From the cell containing the given text, extract its center point as (x, y) coordinate. 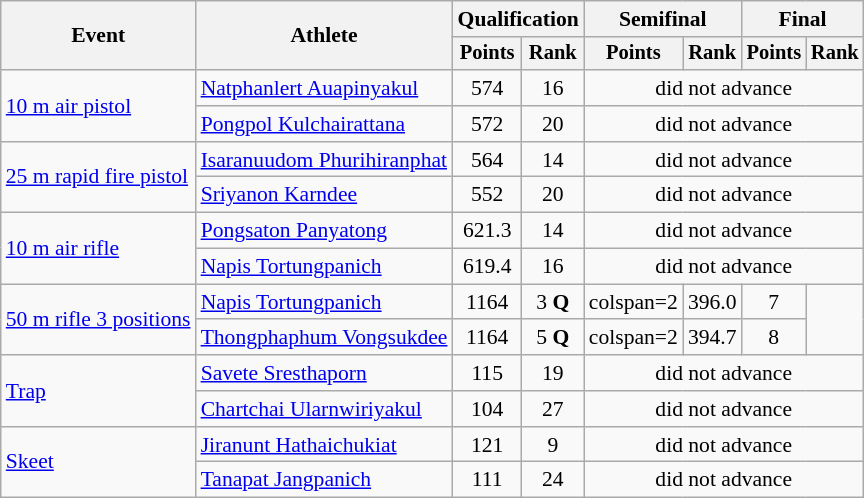
3 Q (553, 302)
Qualification (518, 19)
Sriyanon Karndee (324, 195)
Thongphaphum Vongsukdee (324, 338)
5 Q (553, 338)
619.4 (488, 267)
Pongpol Kulchairattana (324, 124)
Chartchai Ularnwiriyakul (324, 409)
621.3 (488, 231)
Athlete (324, 36)
111 (488, 480)
552 (488, 195)
25 m rapid fire pistol (98, 178)
Tanapat Jangpanich (324, 480)
Semifinal (663, 19)
Trap (98, 390)
8 (774, 338)
Pongsaton Panyatong (324, 231)
394.7 (712, 338)
Final (803, 19)
10 m air rifle (98, 248)
Jiranunt Hathaichukiat (324, 445)
396.0 (712, 302)
115 (488, 373)
572 (488, 124)
7 (774, 302)
50 m rifle 3 positions (98, 320)
104 (488, 409)
Savete Sresthaporn (324, 373)
Natphanlert Auapinyakul (324, 88)
19 (553, 373)
564 (488, 160)
10 m air pistol (98, 106)
24 (553, 480)
Event (98, 36)
9 (553, 445)
27 (553, 409)
121 (488, 445)
Skeet (98, 462)
Isaranuudom Phurihiranphat (324, 160)
574 (488, 88)
